Provide the (x, y) coordinate of the cell's center where the given text is located.  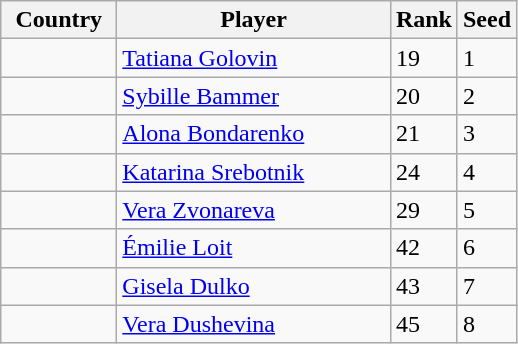
43 (424, 286)
19 (424, 58)
Rank (424, 20)
Vera Dushevina (254, 324)
Country (59, 20)
3 (486, 134)
Player (254, 20)
24 (424, 172)
7 (486, 286)
42 (424, 248)
Émilie Loit (254, 248)
Seed (486, 20)
8 (486, 324)
5 (486, 210)
Tatiana Golovin (254, 58)
29 (424, 210)
Vera Zvonareva (254, 210)
1 (486, 58)
21 (424, 134)
45 (424, 324)
Alona Bondarenko (254, 134)
Sybille Bammer (254, 96)
2 (486, 96)
20 (424, 96)
4 (486, 172)
6 (486, 248)
Katarina Srebotnik (254, 172)
Gisela Dulko (254, 286)
